Identify which cell holds the provided text, then report its [x, y] central coordinate. 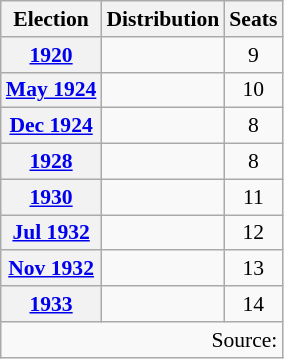
Election [52, 19]
Dec 1924 [52, 126]
Seats [253, 19]
13 [253, 269]
14 [253, 304]
Jul 1932 [52, 233]
10 [253, 90]
Distribution [162, 19]
11 [253, 197]
12 [253, 233]
May 1924 [52, 90]
1920 [52, 55]
1930 [52, 197]
Source: [142, 340]
9 [253, 55]
1928 [52, 162]
1933 [52, 304]
Nov 1932 [52, 269]
